For the text-containing cell, return its midpoint in [X, Y] coordinate format. 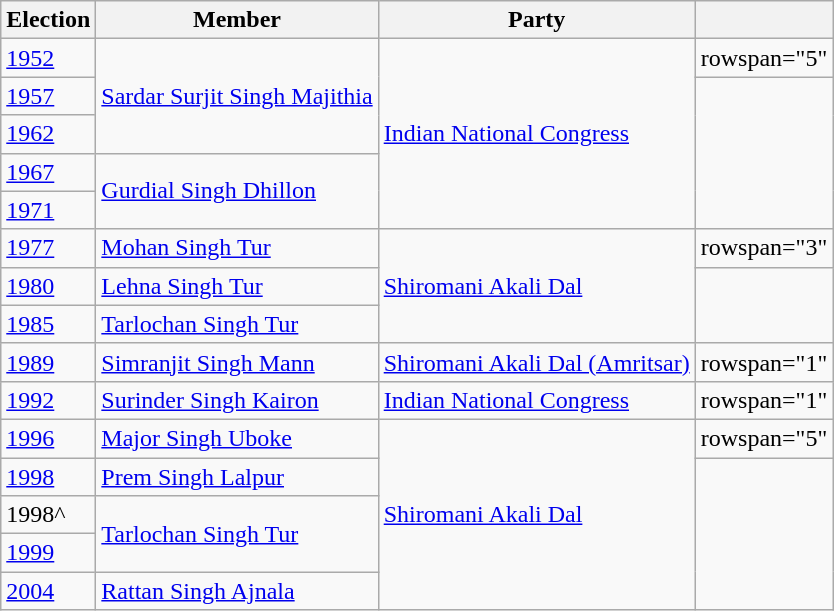
2004 [48, 591]
Shiromani Akali Dal (Amritsar) [536, 362]
1999 [48, 553]
1957 [48, 96]
Gurdial Singh Dhillon [237, 191]
Simranjit Singh Mann [237, 362]
1998 [48, 477]
1971 [48, 210]
rowspan="3" [764, 248]
1989 [48, 362]
1992 [48, 400]
1998^ [48, 515]
Prem Singh Lalpur [237, 477]
Election [48, 20]
Member [237, 20]
1985 [48, 324]
Major Singh Uboke [237, 438]
Sardar Surjit Singh Majithia [237, 96]
1996 [48, 438]
1977 [48, 248]
1967 [48, 172]
1980 [48, 286]
Party [536, 20]
Mohan Singh Tur [237, 248]
Rattan Singh Ajnala [237, 591]
Lehna Singh Tur [237, 286]
1962 [48, 134]
Surinder Singh Kairon [237, 400]
1952 [48, 58]
